Determine the [x, y] coordinate at the center of the cell enclosing the given text.  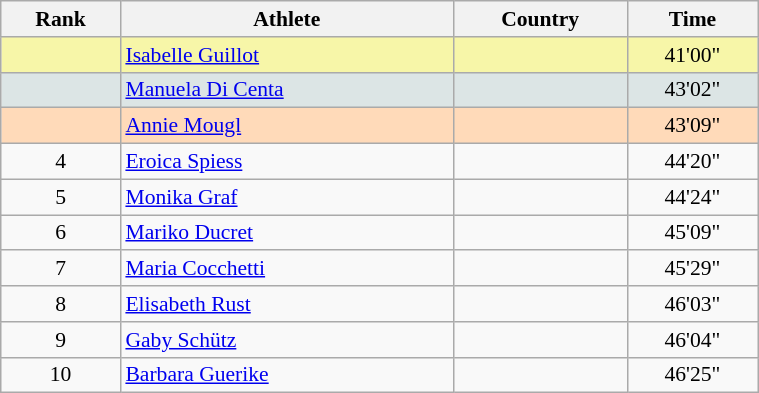
6 [61, 233]
43'02" [692, 90]
44'24" [692, 197]
Mariko Ducret [286, 233]
10 [61, 375]
Athlete [286, 19]
4 [61, 162]
Isabelle Guillot [286, 55]
Gaby Schütz [286, 340]
5 [61, 197]
Barbara Guerike [286, 375]
Maria Cocchetti [286, 269]
44'20" [692, 162]
Rank [61, 19]
46'03" [692, 304]
Elisabeth Rust [286, 304]
43'09" [692, 126]
Manuela Di Centa [286, 90]
46'04" [692, 340]
Annie Mougl [286, 126]
9 [61, 340]
Eroica Spiess [286, 162]
45'29" [692, 269]
8 [61, 304]
41'00" [692, 55]
7 [61, 269]
Country [540, 19]
45'09" [692, 233]
46'25" [692, 375]
Monika Graf [286, 197]
Time [692, 19]
